Return (X, Y) of the center of cell containing provided text 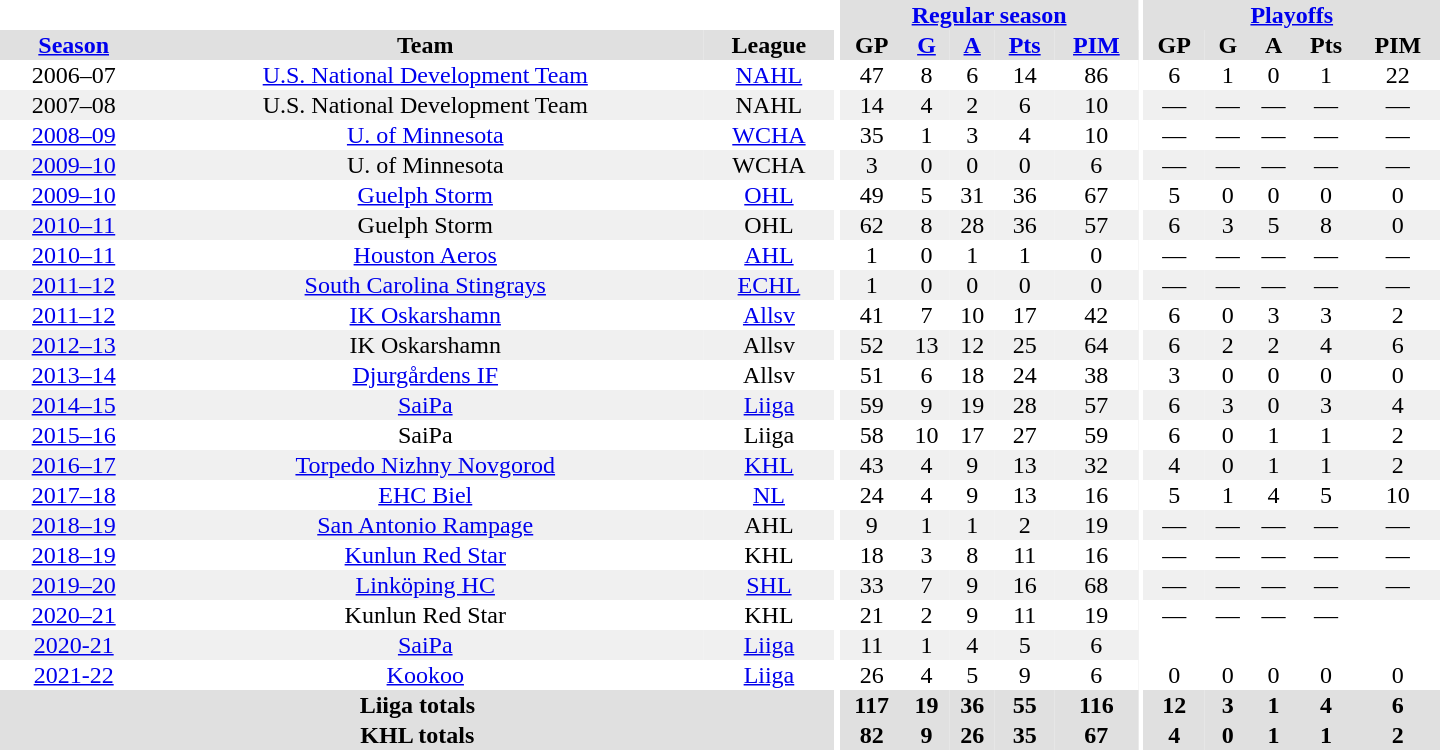
2015–16 (74, 435)
League (769, 45)
Playoffs (1292, 15)
82 (872, 735)
Liiga totals (418, 705)
41 (872, 315)
32 (1096, 465)
64 (1096, 345)
SHL (769, 585)
2006–07 (74, 75)
2007–08 (74, 105)
22 (1398, 75)
68 (1096, 585)
21 (872, 615)
2021-22 (74, 675)
2019–20 (74, 585)
116 (1096, 705)
33 (872, 585)
58 (872, 435)
117 (872, 705)
2013–14 (74, 375)
2020-21 (74, 645)
South Carolina Stingrays (425, 285)
2008–09 (74, 135)
Djurgårdens IF (425, 375)
47 (872, 75)
31 (972, 195)
49 (872, 195)
2012–13 (74, 345)
86 (1096, 75)
62 (872, 225)
Linköping HC (425, 585)
27 (1024, 435)
Season (74, 45)
52 (872, 345)
51 (872, 375)
KHL totals (418, 735)
25 (1024, 345)
San Antonio Rampage (425, 525)
Houston Aeros (425, 255)
55 (1024, 705)
NL (769, 495)
2020–21 (74, 615)
Kookoo (425, 675)
2017–18 (74, 495)
Regular season (990, 15)
Team (425, 45)
2016–17 (74, 465)
2014–15 (74, 405)
EHC Biel (425, 495)
Torpedo Nizhny Novgorod (425, 465)
ECHL (769, 285)
43 (872, 465)
38 (1096, 375)
42 (1096, 315)
